Capture the cell that displays the provided text and extract its (x, y) central coordinate. 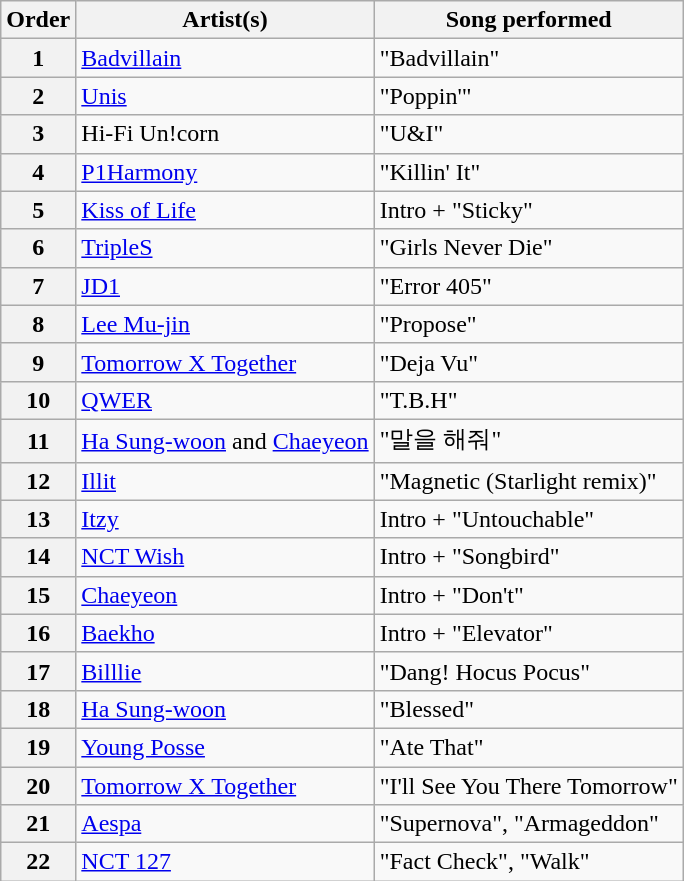
Baekho (225, 633)
13 (38, 519)
"Supernova", "Armageddon" (528, 824)
"I'll See You There Tomorrow" (528, 785)
"U&I" (528, 134)
"Error 405" (528, 286)
1 (38, 58)
"T.B.H" (528, 400)
"Badvillain" (528, 58)
Intro + "Sticky" (528, 210)
"Ate That" (528, 747)
7 (38, 286)
10 (38, 400)
9 (38, 362)
"Killin' It" (528, 172)
Artist(s) (225, 20)
15 (38, 595)
6 (38, 248)
Chaeyeon (225, 595)
Illit (225, 481)
Lee Mu-jin (225, 324)
"Poppin'" (528, 96)
JD1 (225, 286)
16 (38, 633)
21 (38, 824)
"Dang! Hocus Pocus" (528, 671)
Itzy (225, 519)
Kiss of Life (225, 210)
19 (38, 747)
"말을 해줘" (528, 440)
Intro + "Elevator" (528, 633)
P1Harmony (225, 172)
17 (38, 671)
8 (38, 324)
12 (38, 481)
Badvillain (225, 58)
QWER (225, 400)
Intro + "Don't" (528, 595)
Intro + "Songbird" (528, 557)
"Propose" (528, 324)
Order (38, 20)
4 (38, 172)
"Fact Check", "Walk" (528, 862)
Ha Sung-woon and Chaeyeon (225, 440)
22 (38, 862)
"Blessed" (528, 709)
3 (38, 134)
11 (38, 440)
NCT 127 (225, 862)
14 (38, 557)
"Girls Never Die" (528, 248)
NCT Wish (225, 557)
Hi-Fi Un!corn (225, 134)
Intro + "Untouchable" (528, 519)
Song performed (528, 20)
"Magnetic (Starlight remix)" (528, 481)
Billlie (225, 671)
"Deja Vu" (528, 362)
Young Posse (225, 747)
Unis (225, 96)
2 (38, 96)
Aespa (225, 824)
18 (38, 709)
TripleS (225, 248)
Ha Sung-woon (225, 709)
5 (38, 210)
20 (38, 785)
